For the text-containing cell, return its midpoint in (X, Y) coordinate format. 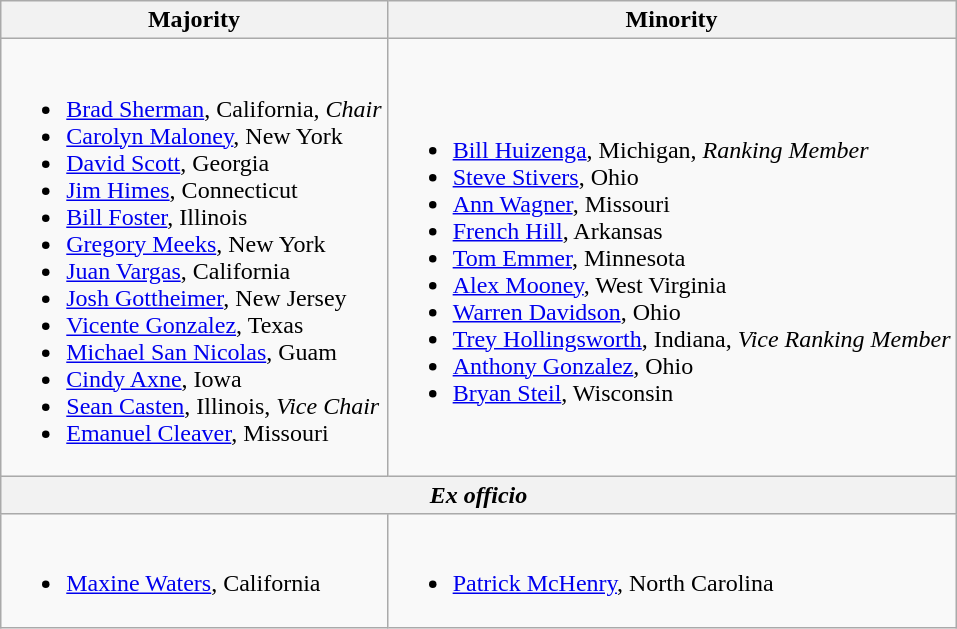
Patrick McHenry, North Carolina (672, 570)
Ex officio (478, 495)
Maxine Waters, California (194, 570)
Majority (194, 20)
Minority (672, 20)
